Determine the (x, y) coordinate at the center of the cell enclosing the given text.  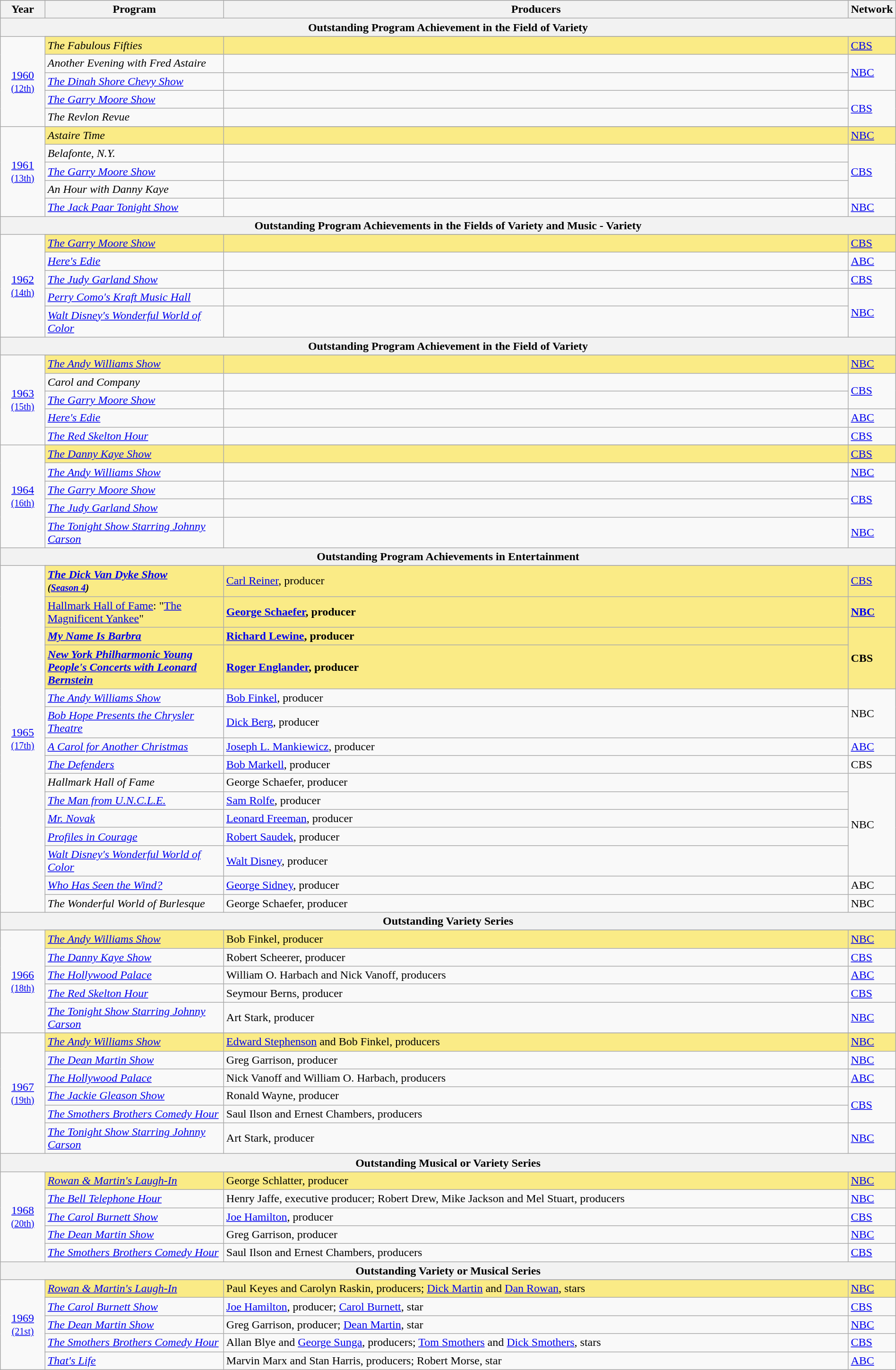
Greg Garrison, producer; Dean Martin, star (536, 1325)
An Hour with Danny Kaye (134, 189)
That's Life (134, 1361)
Joe Hamilton, producer; Carol Burnett, star (536, 1307)
A Carol for Another Christmas (134, 746)
George Schlatter, producer (536, 1180)
1962(14th) (23, 286)
Outstanding Variety Series (448, 921)
Henry Jaffe, executive producer; Robert Drew, Mike Jackson and Mel Stuart, producers (536, 1198)
Allan Blye and George Sunga, producers; Tom Smothers and Dick Smothers, stars (536, 1343)
Outstanding Program Achievements in Entertainment (448, 557)
1964(16th) (23, 496)
The Jackie Gleason Show (134, 1096)
Another Evening with Fred Astaire (134, 63)
The Wonderful World of Burlesque (134, 903)
Roger Englander, producer (536, 667)
Leonard Freeman, producer (536, 818)
Astaire Time (134, 135)
Outstanding Program Achievements in the Fields of Variety and Music - Variety (448, 225)
Ronald Wayne, producer (536, 1096)
Program (134, 9)
George Sidney, producer (536, 885)
Nick Vanoff and William O. Harbach, producers (536, 1078)
The Revlon Revue (134, 117)
Mr. Novak (134, 818)
Who Has Seen the Wind? (134, 885)
Robert Saudek, producer (536, 836)
Seymour Berns, producer (536, 993)
New York Philharmonic Young People's Concerts with Leonard Bernstein (134, 667)
The Fabulous Fifties (134, 45)
Carl Reiner, producer (536, 581)
The Defenders (134, 764)
The Jack Paar Tonight Show (134, 207)
1963(15th) (23, 400)
Robert Scheerer, producer (536, 957)
Year (23, 9)
Walt Disney, producer (536, 860)
Perry Como's Kraft Music Hall (134, 297)
Belafonte, N.Y. (134, 153)
William O. Harbach and Nick Vanoff, producers (536, 975)
Hallmark Hall of Fame: "The Magnificent Yankee" (134, 612)
Bob Hope Presents the Chrysler Theatre (134, 722)
Sam Rolfe, producer (536, 800)
Edward Stephenson and Bob Finkel, producers (536, 1042)
Outstanding Variety or Musical Series (448, 1271)
Bob Markell, producer (536, 764)
1969(21st) (23, 1325)
Network (872, 9)
My Name Is Barbra (134, 636)
1961(13th) (23, 171)
1968(20th) (23, 1216)
Carol and Company (134, 382)
The Man from U.N.C.L.E. (134, 800)
1966(18th) (23, 981)
Joseph L. Mankiewicz, producer (536, 746)
Paul Keyes and Carolyn Raskin, producers; Dick Martin and Dan Rowan, stars (536, 1289)
Richard Lewine, producer (536, 636)
The Dinah Shore Chevy Show (134, 81)
Outstanding Musical or Variety Series (448, 1162)
The Dick Van Dyke Show(Season 4) (134, 581)
Marvin Marx and Stan Harris, producers; Robert Morse, star (536, 1361)
Joe Hamilton, producer (536, 1216)
Dick Berg, producer (536, 722)
Hallmark Hall of Fame (134, 782)
1960(12th) (23, 81)
1967(19th) (23, 1093)
Profiles in Courage (134, 836)
1965(17th) (23, 739)
The Bell Telephone Hour (134, 1198)
Producers (536, 9)
